Return the [x, y] coordinate for the center point of the cell that contains the specified text.  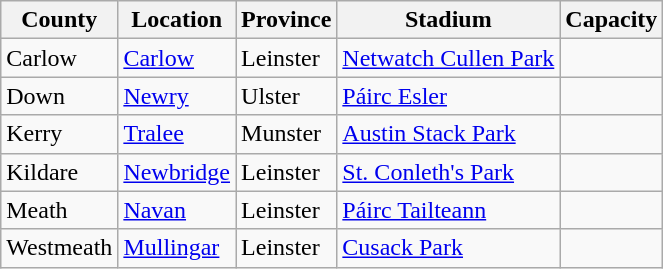
Cusack Park [448, 248]
Mullingar [177, 248]
Navan [177, 210]
Kerry [60, 134]
Stadium [448, 20]
Capacity [612, 20]
Location [177, 20]
Down [60, 96]
Westmeath [60, 248]
Kildare [60, 172]
Newry [177, 96]
Netwatch Cullen Park [448, 58]
Tralee [177, 134]
Páirc Tailteann [448, 210]
Munster [286, 134]
Province [286, 20]
St. Conleth's Park [448, 172]
Ulster [286, 96]
Austin Stack Park [448, 134]
County [60, 20]
Páirc Esler [448, 96]
Meath [60, 210]
Newbridge [177, 172]
